Detect which cell encompasses the target text, then output its [X, Y] center coordinate. 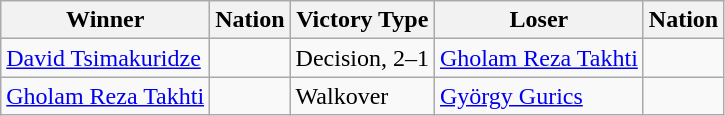
Victory Type [362, 20]
Loser [538, 20]
Winner [106, 20]
Walkover [362, 96]
David Tsimakuridze [106, 58]
Decision, 2–1 [362, 58]
György Gurics [538, 96]
